Pinpoint the cell where the given text exists, returning its [x, y] midpoint coordinate. 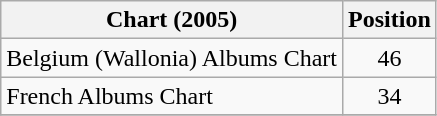
French Albums Chart [172, 96]
Position [390, 20]
34 [390, 96]
Belgium (Wallonia) Albums Chart [172, 58]
46 [390, 58]
Chart (2005) [172, 20]
